From the cell containing the given text, extract its center point as (X, Y) coordinate. 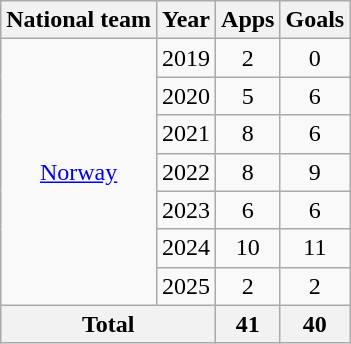
National team (79, 20)
5 (248, 96)
Total (108, 324)
11 (315, 248)
2019 (186, 58)
2020 (186, 96)
2022 (186, 172)
2025 (186, 286)
0 (315, 58)
Goals (315, 20)
40 (315, 324)
Apps (248, 20)
Norway (79, 172)
10 (248, 248)
2024 (186, 248)
2023 (186, 210)
41 (248, 324)
Year (186, 20)
2021 (186, 134)
9 (315, 172)
